Extract the (x, y) coordinate from the center of the cell holding the provided text.  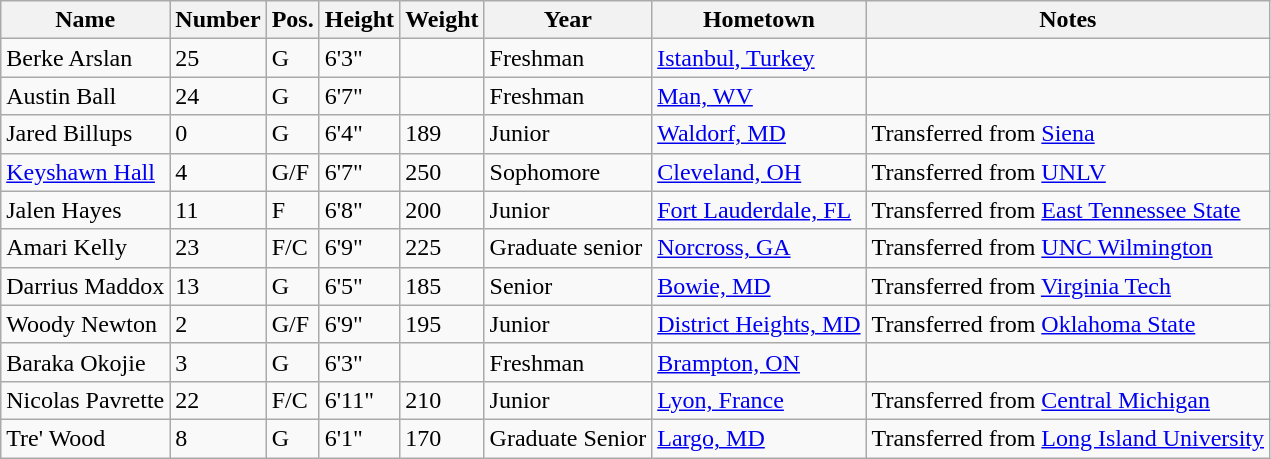
Darrius Maddox (86, 286)
6'11" (359, 400)
3 (218, 362)
6'5" (359, 286)
Transferred from Virginia Tech (1068, 286)
Graduate Senior (568, 438)
Berke Arslan (86, 58)
District Heights, MD (759, 324)
F (292, 210)
Graduate senior (568, 248)
Istanbul, Turkey (759, 58)
Transferred from Siena (1068, 134)
Transferred from UNC Wilmington (1068, 248)
Amari Kelly (86, 248)
2 (218, 324)
200 (442, 210)
Baraka Okojie (86, 362)
23 (218, 248)
Transferred from Central Michigan (1068, 400)
Notes (1068, 20)
Senior (568, 286)
225 (442, 248)
Waldorf, MD (759, 134)
24 (218, 96)
Transferred from Oklahoma State (1068, 324)
Hometown (759, 20)
Year (568, 20)
Name (86, 20)
Jalen Hayes (86, 210)
170 (442, 438)
Weight (442, 20)
Number (218, 20)
Lyon, France (759, 400)
Brampton, ON (759, 362)
25 (218, 58)
Jared Billups (86, 134)
195 (442, 324)
210 (442, 400)
Austin Ball (86, 96)
Man, WV (759, 96)
Transferred from Long Island University (1068, 438)
Fort Lauderdale, FL (759, 210)
Height (359, 20)
Bowie, MD (759, 286)
0 (218, 134)
6'1" (359, 438)
Sophomore (568, 172)
13 (218, 286)
Woody Newton (86, 324)
250 (442, 172)
6'4" (359, 134)
11 (218, 210)
22 (218, 400)
4 (218, 172)
8 (218, 438)
Transferred from UNLV (1068, 172)
185 (442, 286)
Cleveland, OH (759, 172)
189 (442, 134)
Transferred from East Tennessee State (1068, 210)
Keyshawn Hall (86, 172)
Pos. (292, 20)
6'8" (359, 210)
Nicolas Pavrette (86, 400)
Largo, MD (759, 438)
Norcross, GA (759, 248)
Tre' Wood (86, 438)
